From the cell containing the given text, extract its center point as [x, y] coordinate. 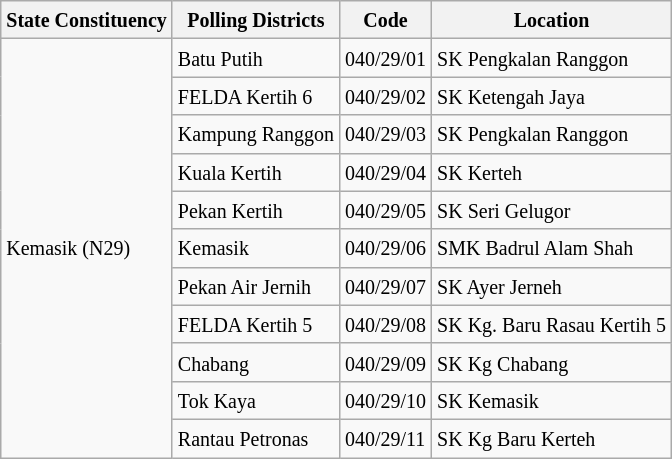
Pekan Air Jernih [256, 286]
Kemasik (N29) [87, 248]
Polling Districts [256, 20]
040/29/05 [385, 210]
SK Seri Gelugor [552, 210]
SK Kg Baru Kerteh [552, 438]
Location [552, 20]
SK Ayer Jerneh [552, 286]
FELDA Kertih 5 [256, 324]
040/29/06 [385, 248]
040/29/08 [385, 324]
Batu Putih [256, 58]
SK Kerteh [552, 172]
Code [385, 20]
SK Ketengah Jaya [552, 96]
040/29/09 [385, 362]
Kuala Kertih [256, 172]
040/29/02 [385, 96]
SK Kg Chabang [552, 362]
040/29/04 [385, 172]
State Constituency [87, 20]
SK Kg. Baru Rasau Kertih 5 [552, 324]
SMK Badrul Alam Shah [552, 248]
Kampung Ranggon [256, 134]
040/29/11 [385, 438]
Tok Kaya [256, 400]
040/29/03 [385, 134]
Chabang [256, 362]
FELDA Kertih 6 [256, 96]
040/29/07 [385, 286]
Kemasik [256, 248]
Pekan Kertih [256, 210]
SK Kemasik [552, 400]
040/29/01 [385, 58]
Rantau Petronas [256, 438]
040/29/10 [385, 400]
